Determine the (x, y) coordinate at the center of the cell enclosing the given text.  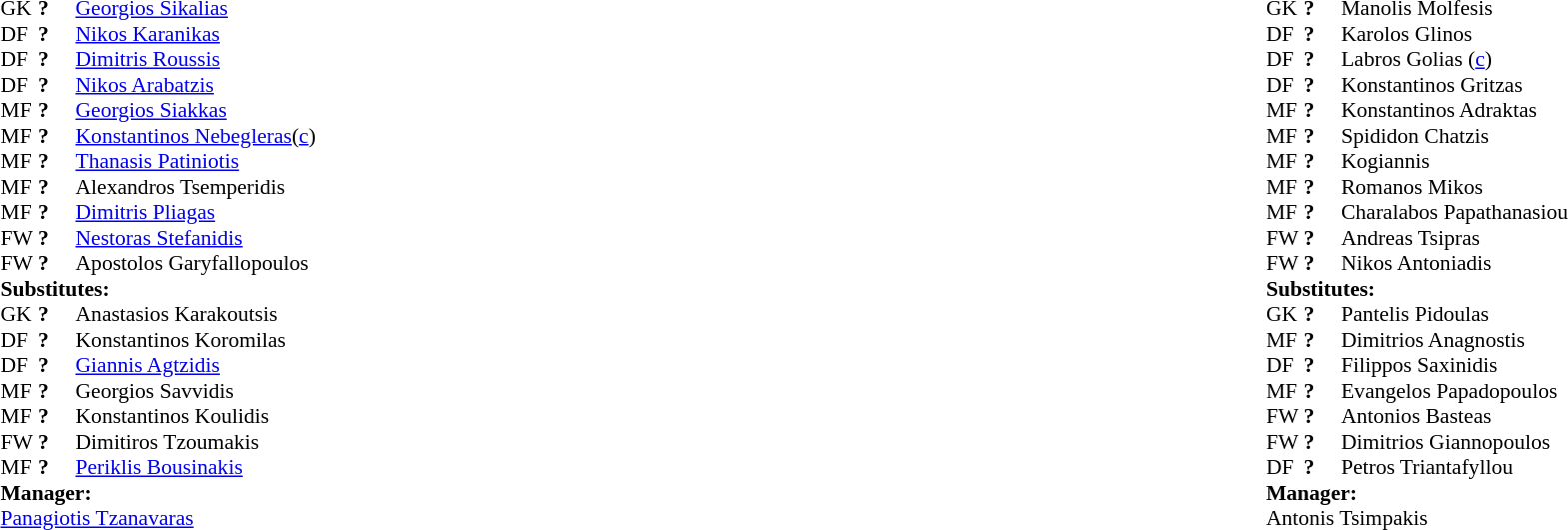
Apostolos Garyfallopoulos (196, 263)
Periklis Bousinakis (196, 467)
Nikos Karanikas (196, 34)
Giannis Agtzidis (196, 365)
Spididon Chatzis (1455, 136)
Charalabos Papathanasiou (1455, 213)
Thanasis Patiniotis (196, 161)
Nikos Antoniadis (1455, 263)
Konstantinos Nebegleras(c) (196, 136)
Dimitris Pliagas (196, 213)
Georgios Savvidis (196, 391)
Evangelos Papadopoulos (1455, 391)
Dimitris Roussis (196, 59)
Konstantinos Koromilas (196, 340)
Nikos Arabatzis (196, 85)
Filippos Saxinidis (1455, 365)
Nestoras Stefanidis (196, 238)
Konstantinos Gritzas (1455, 85)
Anastasios Karakoutsis (196, 315)
Konstantinos Koulidis (196, 417)
Labros Golias (c) (1455, 59)
Dimitrios Giannopoulos (1455, 442)
Romanos Mikos (1455, 187)
Dimitrios Anagnostis (1455, 340)
Antonios Basteas (1455, 417)
Konstantinos Adraktas (1455, 111)
Kogiannis (1455, 161)
Dimitiros Tzoumakis (196, 442)
Karolos Glinos (1455, 34)
Petros Triantafyllou (1455, 467)
Alexandros Tsemperidis (196, 187)
Pantelis Pidoulas (1455, 315)
Georgios Siakkas (196, 111)
Andreas Tsipras (1455, 238)
